Scan for the cell matching the given text and deliver its [x, y] coordinate at center. 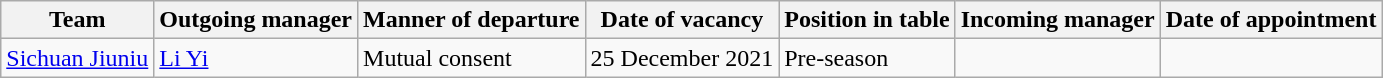
Manner of departure [472, 20]
Position in table [867, 20]
Date of vacancy [682, 20]
Mutual consent [472, 58]
25 December 2021 [682, 58]
Incoming manager [1058, 20]
Sichuan Jiuniu [78, 58]
Team [78, 20]
Pre-season [867, 58]
Outgoing manager [256, 20]
Date of appointment [1271, 20]
Li Yi [256, 58]
